Search for the cell housing the specified text and yield its (X, Y) center coordinate. 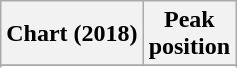
Chart (2018) (72, 34)
Peakposition (189, 34)
